Return the [x, y] coordinate for the center point of the cell that contains the specified text.  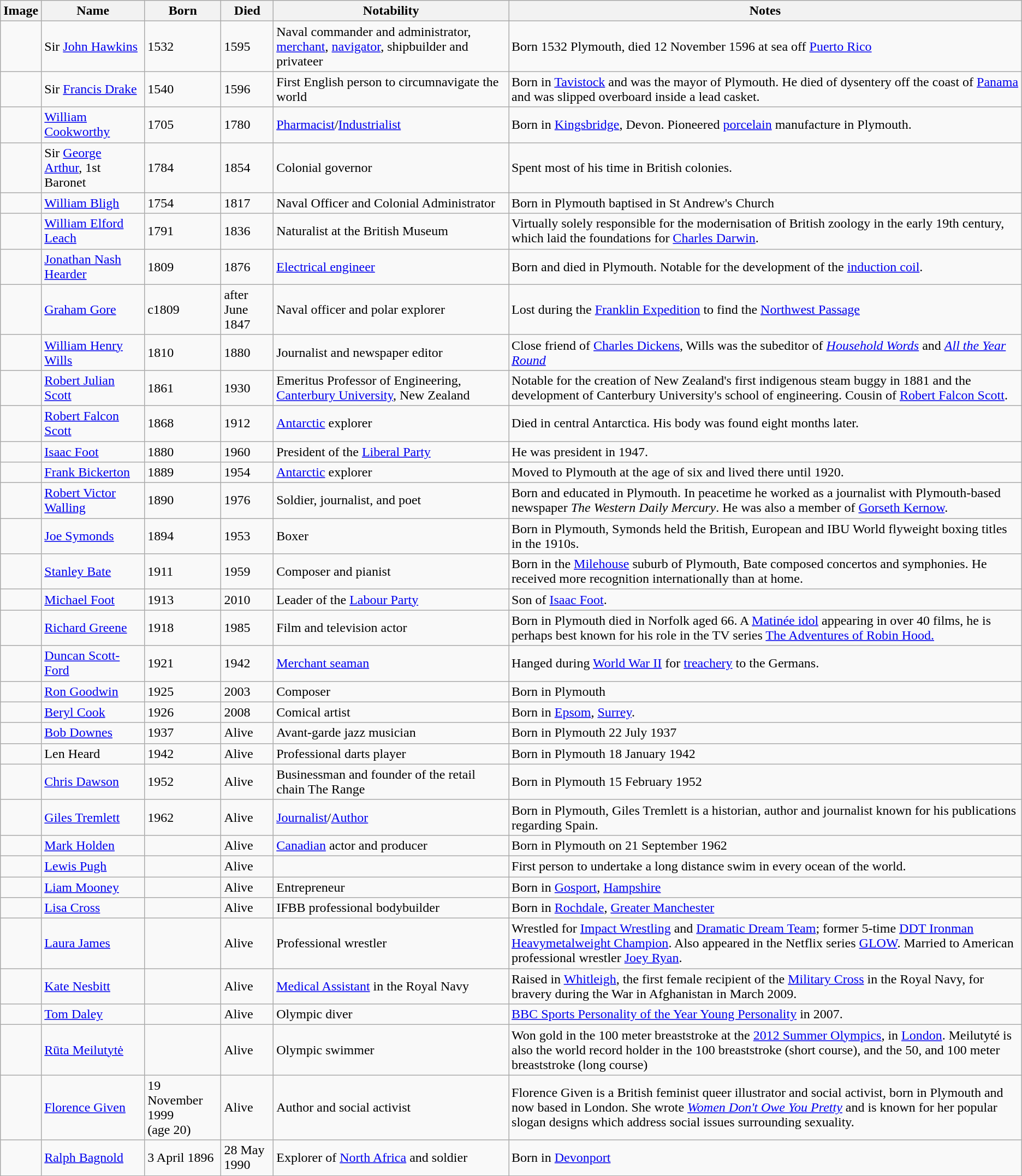
Pharmacist/Industrialist [391, 124]
Mark Holden [93, 845]
Born in Plymouth, Giles Tremlett is a historian, author and journalist known for his publications regarding Spain. [765, 817]
William Elford Leach [93, 231]
1810 [183, 353]
1976 [247, 501]
3 April 1896 [183, 1158]
2010 [247, 600]
1912 [247, 423]
1937 [183, 733]
1595 [247, 46]
1754 [183, 203]
1890 [183, 501]
Notes [765, 11]
Lost during the Franklin Expedition to find the Northwest Passage [765, 309]
1889 [183, 473]
Olympic diver [391, 1014]
Composer and pianist [391, 572]
Emeritus Professor of Engineering, Canterbury University, New Zealand [391, 387]
Virtually solely responsible for the modernisation of British zoology in the early 19th century, which laid the foundations for Charles Darwin. [765, 231]
Robert Falcon Scott [93, 423]
1913 [183, 600]
Name [93, 11]
Naturalist at the British Museum [391, 231]
Florence Given [93, 1108]
Film and television actor [391, 628]
1780 [247, 124]
19 November 1999(age 20) [183, 1108]
1876 [247, 266]
Naval commander and administrator, merchant, navigator, shipbuilder and privateer [391, 46]
1952 [183, 781]
1953 [247, 536]
1791 [183, 231]
Bob Downes [93, 733]
Close friend of Charles Dickens, Wills was the subeditor of Household Words and All the Year Round [765, 353]
Naval officer and polar explorer [391, 309]
Born in Gosport, Hampshire [765, 887]
Lewis Pugh [93, 866]
He was president in 1947. [765, 451]
Explorer of North Africa and soldier [391, 1158]
Robert Julian Scott [93, 387]
Born in Epsom, Surrey. [765, 712]
Author and social activist [391, 1108]
1926 [183, 712]
Born in Plymouth 22 July 1937 [765, 733]
1854 [247, 168]
Sir George Arthur, 1st Baronet [93, 168]
William Henry Wills [93, 353]
Isaac Foot [93, 451]
Joe Symonds [93, 536]
1985 [247, 628]
IFBB professional bodybuilder [391, 908]
Jonathan Nash Hearder [93, 266]
First person to undertake a long distance swim in every ocean of the world. [765, 866]
Robert Victor Walling [93, 501]
Born [183, 11]
Died [247, 11]
Ralph Bagnold [93, 1158]
Stanley Bate [93, 572]
1960 [247, 451]
1911 [183, 572]
Giles Tremlett [93, 817]
Canadian actor and producer [391, 845]
Soldier, journalist, and poet [391, 501]
Journalist/Author [391, 817]
Olympic swimmer [391, 1050]
1921 [183, 664]
Hanged during World War II for treachery to the Germans. [765, 664]
BBC Sports Personality of the Year Young Personality in 2007. [765, 1014]
President of the Liberal Party [391, 451]
Born in Devonport [765, 1158]
Image [21, 11]
Born in Plymouth baptised in St Andrew's Church [765, 203]
Naval Officer and Colonial Administrator [391, 203]
Born in Plymouth, Symonds held the British, European and IBU World flyweight boxing titles in the 1910s. [765, 536]
Lisa Cross [93, 908]
Professional darts player [391, 754]
Avant-garde jazz musician [391, 733]
Son of Isaac Foot. [765, 600]
1962 [183, 817]
1532 [183, 46]
Boxer [391, 536]
Laura James [93, 944]
Liam Mooney [93, 887]
Born 1532 Plymouth, died 12 November 1596 at sea off Puerto Rico [765, 46]
Electrical engineer [391, 266]
1540 [183, 89]
28 May 1990 [247, 1158]
Businessman and founder of the retail chain The Range [391, 781]
Colonial governor [391, 168]
Beryl Cook [93, 712]
Entrepreneur [391, 887]
Journalist and newspaper editor [391, 353]
2003 [247, 691]
Richard Greene [93, 628]
Raised in Whitleigh, the first female recipient of the Military Cross in the Royal Navy, for bravery during the War in Afghanistan in March 2009. [765, 987]
Chris Dawson [93, 781]
Leader of the Labour Party [391, 600]
1596 [247, 89]
2008 [247, 712]
1894 [183, 536]
1809 [183, 266]
Born in Plymouth [765, 691]
William Cookworthy [93, 124]
William Bligh [93, 203]
1930 [247, 387]
1861 [183, 387]
Merchant seaman [391, 664]
Ron Goodwin [93, 691]
Moved to Plymouth at the age of six and lived there until 1920. [765, 473]
Len Heard [93, 754]
Composer [391, 691]
Born in Rochdale, Greater Manchester [765, 908]
Michael Foot [93, 600]
1705 [183, 124]
Sir Francis Drake [93, 89]
after June 1847 [247, 309]
c1809 [183, 309]
Professional wrestler [391, 944]
Duncan Scott-Ford [93, 664]
Born in Plymouth 18 January 1942 [765, 754]
1918 [183, 628]
Graham Gore [93, 309]
Born in the Milehouse suburb of Plymouth, Bate composed concertos and symphonies. He received more recognition internationally than at home. [765, 572]
1959 [247, 572]
1817 [247, 203]
1925 [183, 691]
Notability [391, 11]
Kate Nesbitt [93, 987]
Born in Tavistock and was the mayor of Plymouth. He died of dysentery off the coast of Panama and was slipped overboard inside a lead casket. [765, 89]
Spent most of his time in British colonies. [765, 168]
Born in Plymouth on 21 September 1962 [765, 845]
Born in Plymouth 15 February 1952 [765, 781]
Born and died in Plymouth. Notable for the development of the induction coil. [765, 266]
Comical artist [391, 712]
1868 [183, 423]
Medical Assistant in the Royal Navy [391, 987]
Tom Daley [93, 1014]
Frank Bickerton [93, 473]
Rūta Meilutytė [93, 1050]
Born in Kingsbridge, Devon. Pioneered porcelain manufacture in Plymouth. [765, 124]
1784 [183, 168]
1836 [247, 231]
1954 [247, 473]
Died in central Antarctica. His body was found eight months later. [765, 423]
First English person to circumnavigate the world [391, 89]
Sir John Hawkins [93, 46]
